Search for the cell housing the specified text and yield its (X, Y) center coordinate. 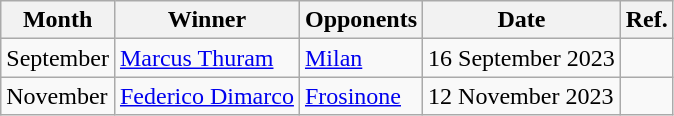
Opponents (360, 20)
Federico Dimarco (206, 96)
September (58, 58)
Milan (360, 58)
Winner (206, 20)
16 September 2023 (522, 58)
Date (522, 20)
Ref. (646, 20)
Month (58, 20)
Marcus Thuram (206, 58)
12 November 2023 (522, 96)
Frosinone (360, 96)
November (58, 96)
